Locate the cell with the specified text and output its [X, Y] center coordinate. 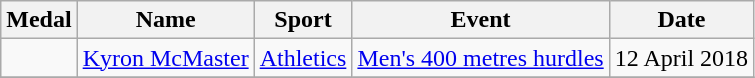
Event [480, 20]
Medal [39, 20]
Name [166, 20]
Date [681, 20]
Athletics [303, 58]
Kyron McMaster [166, 58]
Men's 400 metres hurdles [480, 58]
Sport [303, 20]
12 April 2018 [681, 58]
